Locate the cell with the specified text and output its (x, y) center coordinate. 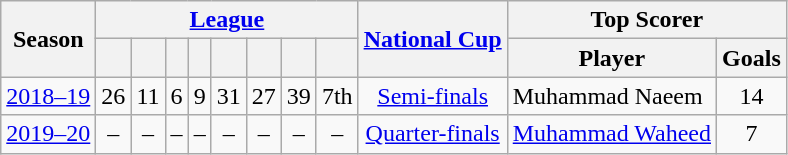
7th (337, 96)
Semi-finals (432, 96)
9 (200, 96)
31 (228, 96)
11 (148, 96)
2019–20 (48, 134)
2018–19 (48, 96)
6 (176, 96)
14 (752, 96)
League (227, 20)
27 (264, 96)
7 (752, 134)
Muhammad Naeem (612, 96)
Player (612, 58)
Quarter-finals (432, 134)
Season (48, 39)
Goals (752, 58)
National Cup (432, 39)
Top Scorer (646, 20)
26 (114, 96)
Muhammad Waheed (612, 134)
39 (298, 96)
